Pinpoint the cell where the given text exists, returning its [X, Y] midpoint coordinate. 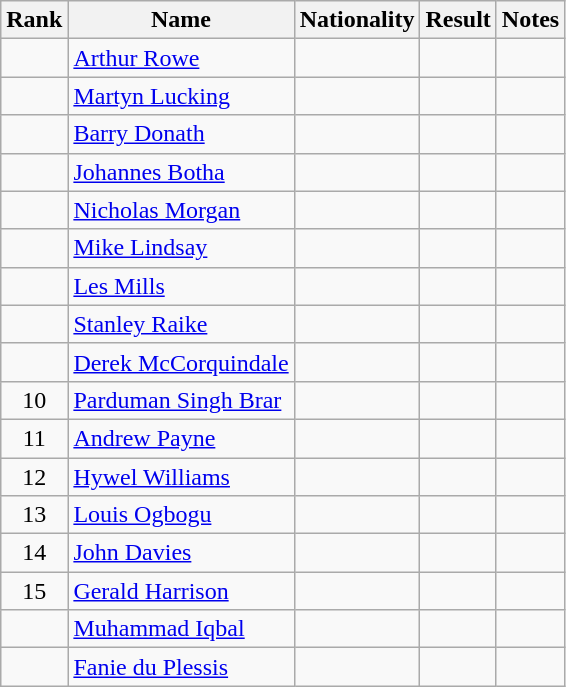
John Davies [181, 553]
11 [34, 438]
Notes [530, 20]
Barry Donath [181, 134]
Derek McCorquindale [181, 362]
Name [181, 20]
14 [34, 553]
Parduman Singh Brar [181, 400]
Mike Lindsay [181, 248]
Hywel Williams [181, 477]
Fanie du Plessis [181, 667]
10 [34, 400]
Result [458, 20]
Nationality [357, 20]
15 [34, 591]
Arthur Rowe [181, 58]
Les Mills [181, 286]
Johannes Botha [181, 172]
13 [34, 515]
Stanley Raike [181, 324]
Louis Ogbogu [181, 515]
Nicholas Morgan [181, 210]
Muhammad Iqbal [181, 629]
Martyn Lucking [181, 96]
12 [34, 477]
Rank [34, 20]
Andrew Payne [181, 438]
Gerald Harrison [181, 591]
